Locate the cell with the specified text and output its [x, y] center coordinate. 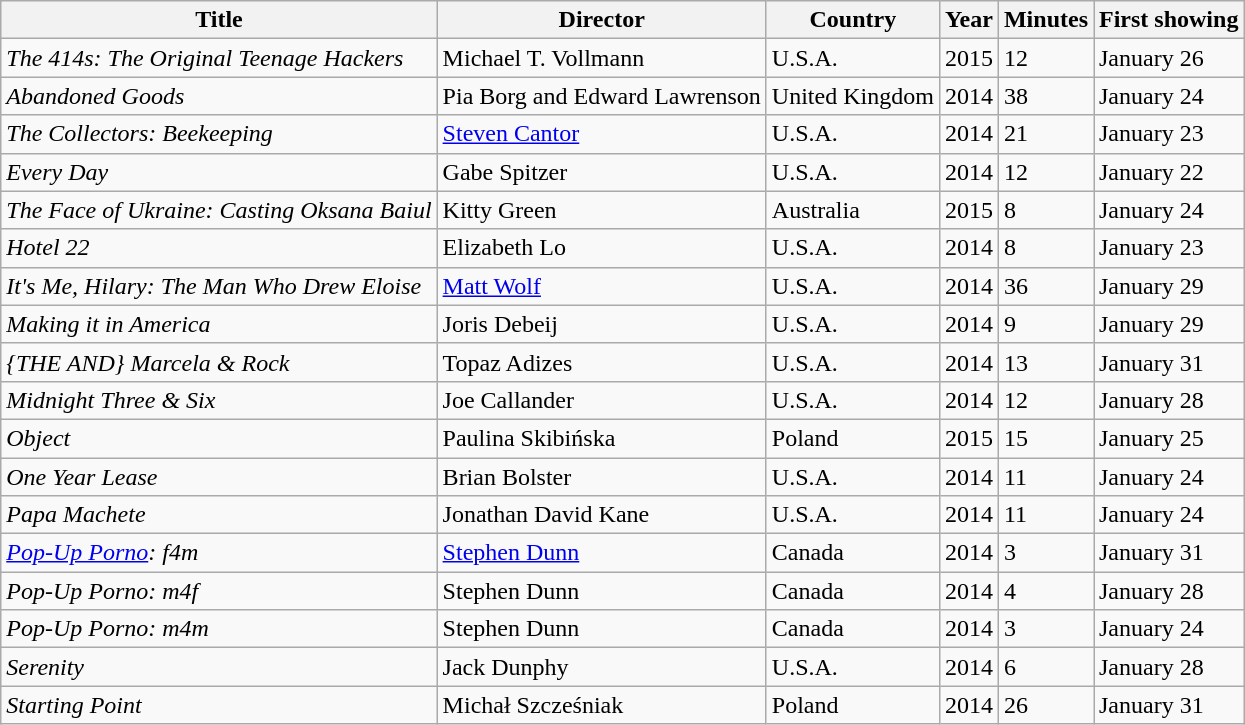
Country [852, 20]
Director [602, 20]
Hotel 22 [219, 248]
13 [1046, 362]
Matt Wolf [602, 286]
6 [1046, 667]
Michał Szcześniak [602, 705]
Object [219, 438]
Title [219, 20]
Brian Bolster [602, 477]
Midnight Three & Six [219, 400]
Pop-Up Porno: m4f [219, 591]
Every Day [219, 172]
Making it in America [219, 324]
United Kingdom [852, 96]
36 [1046, 286]
January 26 [1169, 58]
Papa Machete [219, 515]
The Face of Ukraine: Casting Oksana Baiul [219, 210]
Minutes [1046, 20]
Pop-Up Porno: f4m [219, 553]
First showing [1169, 20]
26 [1046, 705]
Topaz Adizes [602, 362]
4 [1046, 591]
Jonathan David Kane [602, 515]
{THE AND} Marcela & Rock [219, 362]
Year [968, 20]
January 22 [1169, 172]
Joe Callander [602, 400]
Elizabeth Lo [602, 248]
9 [1046, 324]
Paulina Skibińska [602, 438]
Pia Borg and Edward Lawrenson [602, 96]
Serenity [219, 667]
Joris Debeij [602, 324]
Abandoned Goods [219, 96]
Steven Cantor [602, 134]
It's Me, Hilary: The Man Who Drew Eloise [219, 286]
One Year Lease [219, 477]
Jack Dunphy [602, 667]
The 414s: The Original Teenage Hackers [219, 58]
21 [1046, 134]
Pop-Up Porno: m4m [219, 629]
Gabe Spitzer [602, 172]
The Collectors: Beekeeping [219, 134]
January 25 [1169, 438]
38 [1046, 96]
Australia [852, 210]
Kitty Green [602, 210]
Starting Point [219, 705]
15 [1046, 438]
Michael T. Vollmann [602, 58]
